Scan for the cell matching the given text and deliver its (x, y) coordinate at center. 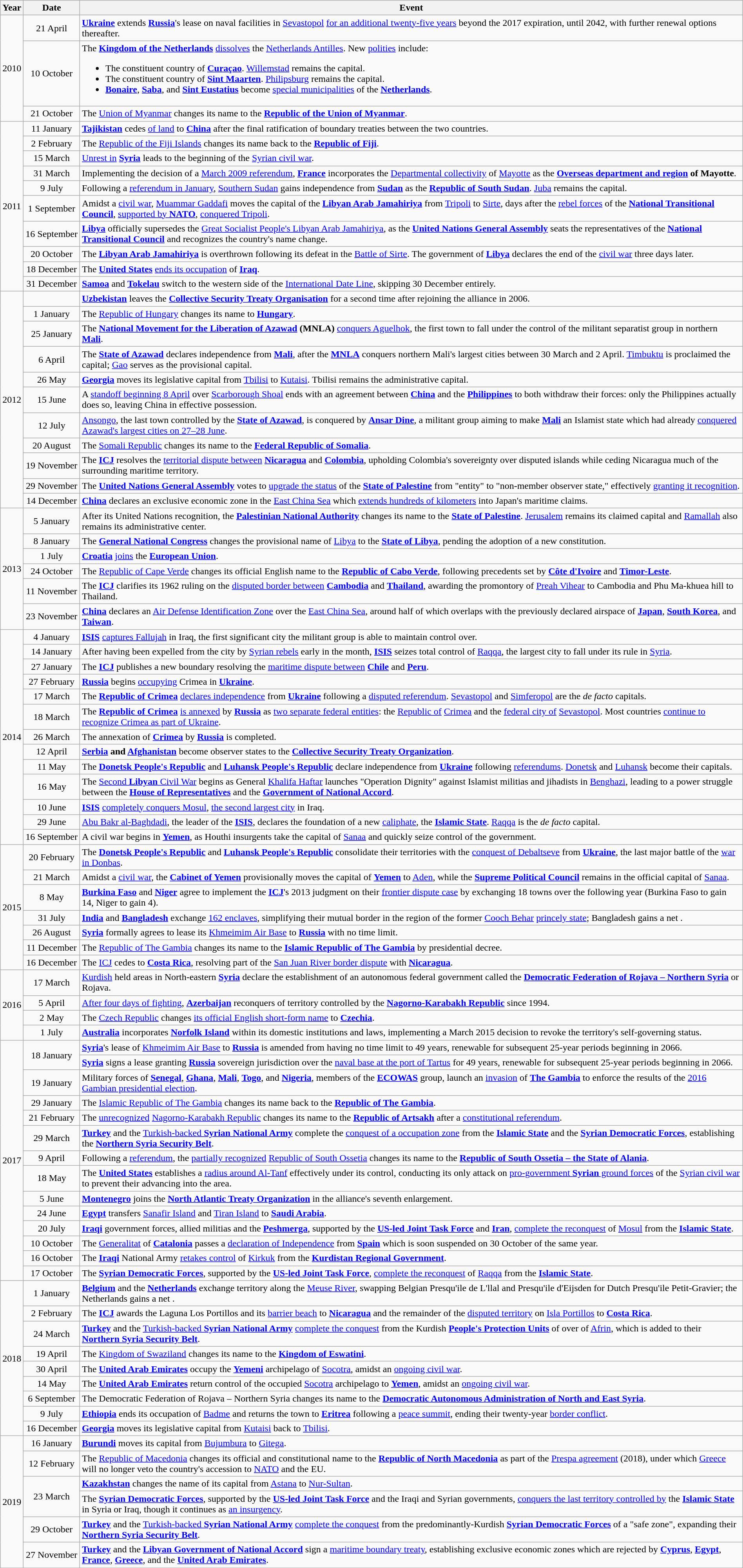
1 September (52, 208)
The annexation of Crimea by Russia is completed. (411, 737)
China declares an exclusive economic zone in the East China Sea which extends hundreds of kilometers into Japan's maritime claims. (411, 501)
2010 (12, 68)
ISIS completely conquers Mosul, the second largest city in Iraq. (411, 807)
31 July (52, 918)
24 June (52, 1214)
Tajikistan cedes of land to China after the final ratification of boundary treaties between the two countries. (411, 128)
Kazakhstan changes the name of its capital from Astana to Nur-Sultan. (411, 1484)
26 March (52, 737)
Egypt transfers Sanafir Island and Tiran Island to Saudi Arabia. (411, 1214)
5 April (52, 1003)
The Somali Republic changes its name to the Federal Republic of Somalia. (411, 445)
The Democratic Federation of Rojava – Northern Syria changes its name to the Democratic Autonomous Administration of North and East Syria. (411, 1398)
16 October (52, 1258)
29 March (52, 1138)
27 November (52, 1555)
Croatia joins the European Union. (411, 556)
14 May (52, 1384)
Montenegro joins the North Atlantic Treaty Organization in the alliance's seventh enlargement. (411, 1199)
18 May (52, 1178)
The unrecognized Nagorno-Karabakh Republic changes its name to the Republic of Artsakh after a constitutional referendum. (411, 1118)
2015 (12, 907)
15 June (52, 400)
Ethiopia ends its occupation of Badme and returns the town to Eritrea following a peace summit, ending their twenty-year border conflict. (411, 1414)
The ICJ publishes a new boundary resolving the maritime dispute between Chile and Peru. (411, 667)
20 February (52, 857)
17 October (52, 1273)
11 January (52, 128)
Year (12, 8)
The Iraqi National Army retakes control of Kirkuk from the Kurdistan Regional Government. (411, 1258)
2 May (52, 1018)
Burundi moves its capital from Bujumbura to Gitega. (411, 1443)
Uzbekistan leaves the Collective Security Treaty Organisation for a second time after rejoining the alliance in 2006. (411, 299)
15 March (52, 158)
Date (52, 8)
27 February (52, 682)
20 July (52, 1228)
2012 (12, 400)
19 January (52, 1083)
23 November (52, 617)
21 February (52, 1118)
Serbia and Afghanistan become observer states to the Collective Security Treaty Organization. (411, 752)
Abu Bakr al-Baghdadi, the leader of the ISIS, declares the foundation of a new caliphate, the Islamic State. Raqqa is the de facto capital. (411, 822)
26 August (52, 933)
11 November (52, 591)
29 June (52, 822)
16 January (52, 1443)
14 January (52, 652)
18 December (52, 269)
Event (411, 8)
18 January (52, 1055)
12 April (52, 752)
The Republic of Hungary changes its name to Hungary. (411, 314)
9 April (52, 1158)
5 June (52, 1199)
23 March (52, 1496)
25 January (52, 334)
2013 (12, 569)
26 May (52, 380)
The ICJ cedes to Costa Rica, resolving part of the San Juan River border dispute with Nicaragua. (411, 962)
Georgia moves its legislative capital from Kutaisi back to Tbilisi. (411, 1429)
Unrest in Syria leads to the beginning of the Syrian civil war. (411, 158)
21 October (52, 114)
The General National Congress changes the provisional name of Libya to the State of Libya, pending the adoption of a new constitution. (411, 541)
5 January (52, 521)
8 May (52, 898)
12 February (52, 1463)
2016 (12, 1005)
20 August (52, 445)
18 March (52, 717)
6 September (52, 1398)
11 May (52, 767)
The Republic of The Gambia changes its name to the Islamic Republic of The Gambia by presidential decree. (411, 948)
12 July (52, 425)
The United Arab Emirates return control of the occupied Socotra archipelago to Yemen, amidst an ongoing civil war. (411, 1384)
29 January (52, 1103)
27 January (52, 667)
14 December (52, 501)
29 November (52, 486)
4 January (52, 637)
The Kingdom of Swaziland changes its name to the Kingdom of Eswatini. (411, 1354)
20 October (52, 254)
The Generalitat of Catalonia passes a declaration of Independence from Spain which is soon suspended on 30 October of the same year. (411, 1243)
The Czech Republic changes its official English short-form name to Czechia. (411, 1018)
31 December (52, 284)
2017 (12, 1160)
16 May (52, 787)
10 June (52, 807)
Following a referendum, the partially recognized Republic of South Ossetia changes its name to the Republic of South Ossetia – the State of Alania. (411, 1158)
Russia begins occupying Crimea in Ukraine. (411, 682)
24 March (52, 1333)
The Republic of Crimea declares independence from Ukraine following a disputed referendum. Sevastopol and Simferopol are the de facto capitals. (411, 696)
The United States ends its occupation of Iraq. (411, 269)
The Islamic Republic of The Gambia changes its name back to the Republic of The Gambia. (411, 1103)
8 January (52, 541)
Syria formally agrees to lease its Khmeimim Air Base to Russia with no time limit. (411, 933)
After four days of fighting, Azerbaijan reconquers of territory controlled by the Nagorno-Karabakh Republic since 1994. (411, 1003)
The Union of Myanmar changes its name to the Republic of the Union of Myanmar. (411, 114)
6 April (52, 360)
2018 (12, 1358)
21 April (52, 28)
21 March (52, 877)
2019 (12, 1502)
11 December (52, 948)
Following a referendum in January, Southern Sudan gains independence from Sudan as the Republic of South Sudan. Juba remains the capital. (411, 188)
Georgia moves its legislative capital from Tbilisi to Kutaisi. Tbilisi remains the administrative capital. (411, 380)
2014 (12, 737)
ISIS captures Fallujah in Iraq, the first significant city the militant group is able to maintain control over. (411, 637)
The Republic of the Fiji Islands changes its name back to the Republic of Fiji. (411, 143)
19 April (52, 1354)
The Syrian Democratic Forces, supported by the US-led Joint Task Force, complete the reconquest of Raqqa from the Islamic State. (411, 1273)
The United Arab Emirates occupy the Yemeni archipelago of Socotra, amidst an ongoing civil war. (411, 1369)
A civil war begins in Yemen, as Houthi insurgents take the capital of Sanaa and quickly seize control of the government. (411, 837)
30 April (52, 1369)
24 October (52, 571)
2011 (12, 206)
29 October (52, 1529)
19 November (52, 465)
Samoa and Tokelau switch to the western side of the International Date Line, skipping 30 December entirely. (411, 284)
31 March (52, 173)
